Pinpoint the cell where the given text exists, returning its (x, y) midpoint coordinate. 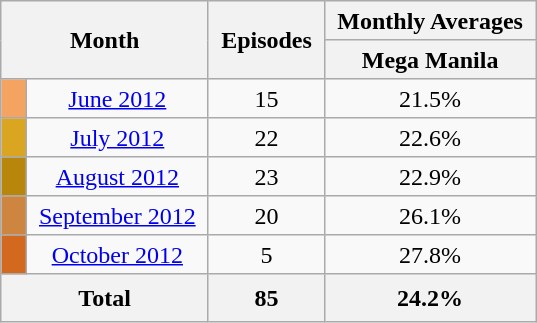
15 (266, 98)
Mega Manila (430, 60)
Episodes (266, 40)
Month (105, 40)
June 2012 (117, 98)
27.8% (430, 254)
October 2012 (117, 254)
September 2012 (117, 216)
20 (266, 216)
5 (266, 254)
Monthly Averages (430, 20)
26.1% (430, 216)
85 (266, 298)
July 2012 (117, 138)
24.2% (430, 298)
August 2012 (117, 176)
21.5% (430, 98)
Total (105, 298)
22.9% (430, 176)
22 (266, 138)
22.6% (430, 138)
23 (266, 176)
